Return [x, y] of the center of cell containing provided text 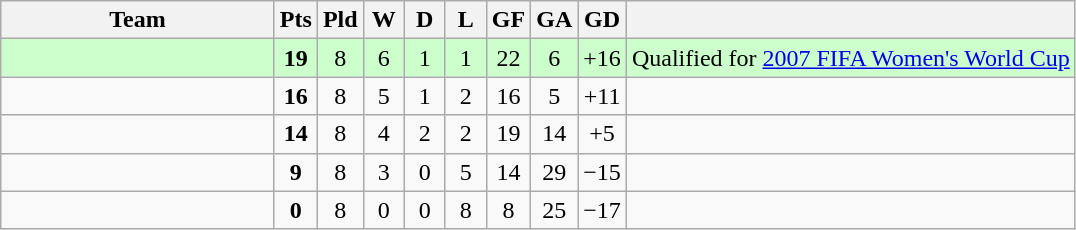
4 [384, 134]
Qualified for 2007 FIFA Women's World Cup [850, 58]
GF [508, 20]
L [466, 20]
29 [554, 172]
−15 [602, 172]
Pts [296, 20]
3 [384, 172]
GD [602, 20]
22 [508, 58]
+16 [602, 58]
−17 [602, 210]
+5 [602, 134]
D [424, 20]
GA [554, 20]
Pld [340, 20]
+11 [602, 96]
25 [554, 210]
9 [296, 172]
Team [138, 20]
W [384, 20]
